Search for the cell housing the specified text and yield its (X, Y) center coordinate. 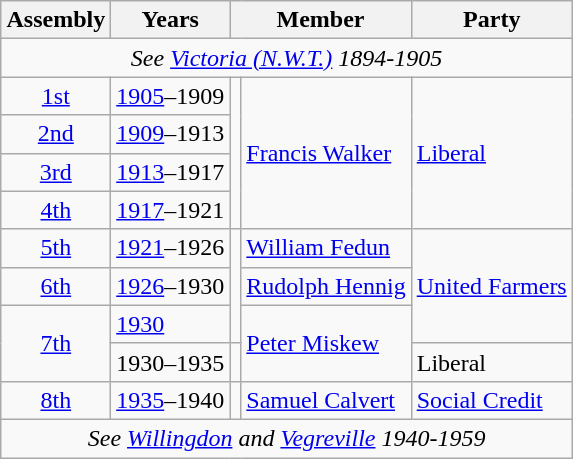
United Farmers (492, 286)
1905–1909 (170, 96)
Rudolph Hennig (326, 286)
Peter Miskew (326, 343)
8th (56, 400)
1930–1935 (170, 362)
See Victoria (N.W.T.) 1894-1905 (286, 58)
1917–1921 (170, 210)
Assembly (56, 20)
5th (56, 248)
1921–1926 (170, 248)
See Willingdon and Vegreville 1940-1959 (286, 438)
Member (320, 20)
Social Credit (492, 400)
Party (492, 20)
William Fedun (326, 248)
1926–1930 (170, 286)
6th (56, 286)
7th (56, 343)
Francis Walker (326, 153)
2nd (56, 134)
3rd (56, 172)
4th (56, 210)
1913–1917 (170, 172)
Samuel Calvert (326, 400)
Years (170, 20)
1st (56, 96)
1930 (170, 324)
1935–1940 (170, 400)
1909–1913 (170, 134)
